Pinpoint the cell where the given text exists, returning its [x, y] midpoint coordinate. 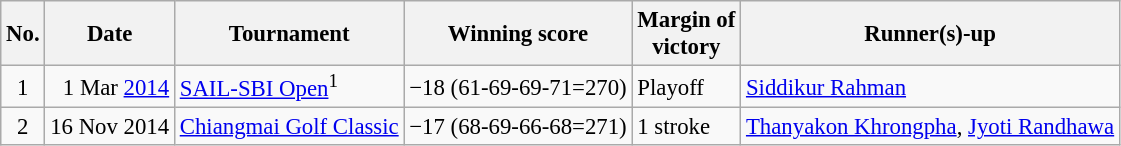
SAIL-SBI Open1 [289, 87]
Winning score [518, 34]
No. [23, 34]
16 Nov 2014 [110, 127]
1 [23, 87]
−18 (61-69-69-71=270) [518, 87]
Tournament [289, 34]
Margin ofvictory [686, 34]
1 Mar 2014 [110, 87]
Siddikur Rahman [930, 87]
Playoff [686, 87]
1 stroke [686, 127]
2 [23, 127]
−17 (68-69-66-68=271) [518, 127]
Chiangmai Golf Classic [289, 127]
Thanyakon Khrongpha, Jyoti Randhawa [930, 127]
Runner(s)-up [930, 34]
Date [110, 34]
